Return [X, Y] of the center of cell containing provided text 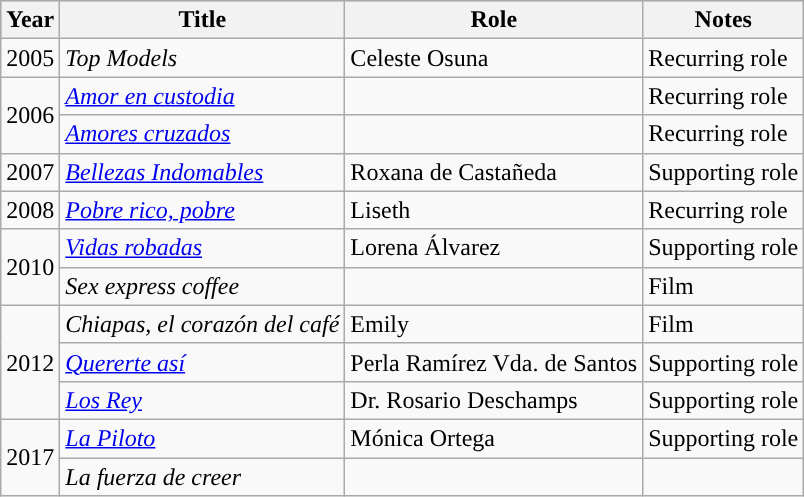
2005 [30, 58]
Vidas robadas [202, 248]
La fuerza de creer [202, 477]
2008 [30, 210]
Perla Ramírez Vda. de Santos [494, 362]
2010 [30, 267]
2017 [30, 457]
Dr. Rosario Deschamps [494, 400]
Liseth [494, 210]
2007 [30, 172]
La Piloto [202, 438]
Amor en custodia [202, 96]
2006 [30, 115]
Pobre rico, pobre [202, 210]
Top Models [202, 58]
Quererte así [202, 362]
Bellezas Indomables [202, 172]
Sex express coffee [202, 286]
Role [494, 20]
Chiapas, el corazón del café [202, 324]
Emily [494, 324]
Roxana de Castañeda [494, 172]
Los Rey [202, 400]
Amores cruzados [202, 134]
Lorena Álvarez [494, 248]
Celeste Osuna [494, 58]
Notes [724, 20]
Title [202, 20]
Year [30, 20]
Mónica Ortega [494, 438]
2012 [30, 362]
